For the text-containing cell, return its midpoint in (X, Y) coordinate format. 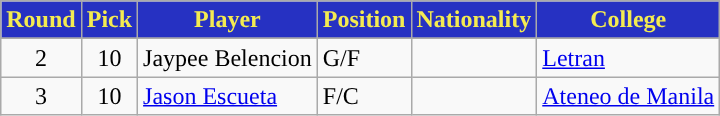
G/F (364, 58)
F/C (364, 96)
Jaypee Belencion (228, 58)
Player (228, 20)
Letran (628, 58)
Jason Escueta (228, 96)
Pick (109, 20)
2 (41, 58)
Ateneo de Manila (628, 96)
College (628, 20)
Round (41, 20)
Nationality (474, 20)
Position (364, 20)
3 (41, 96)
